Output the (X, Y) coordinate of the center of the cell containing the given text.  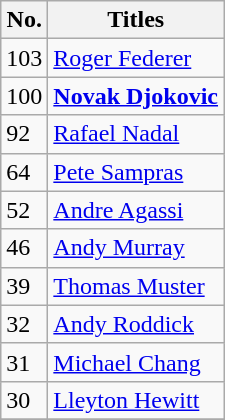
Lleyton Hewitt (136, 400)
32 (24, 324)
Titles (136, 20)
31 (24, 362)
64 (24, 172)
92 (24, 134)
Rafael Nadal (136, 134)
Andre Agassi (136, 210)
39 (24, 286)
Andy Murray (136, 248)
52 (24, 210)
Michael Chang (136, 362)
Pete Sampras (136, 172)
Roger Federer (136, 58)
Thomas Muster (136, 286)
46 (24, 248)
Andy Roddick (136, 324)
No. (24, 20)
30 (24, 400)
Novak Djokovic (136, 96)
100 (24, 96)
103 (24, 58)
